Locate the cell with the specified text and output its [x, y] center coordinate. 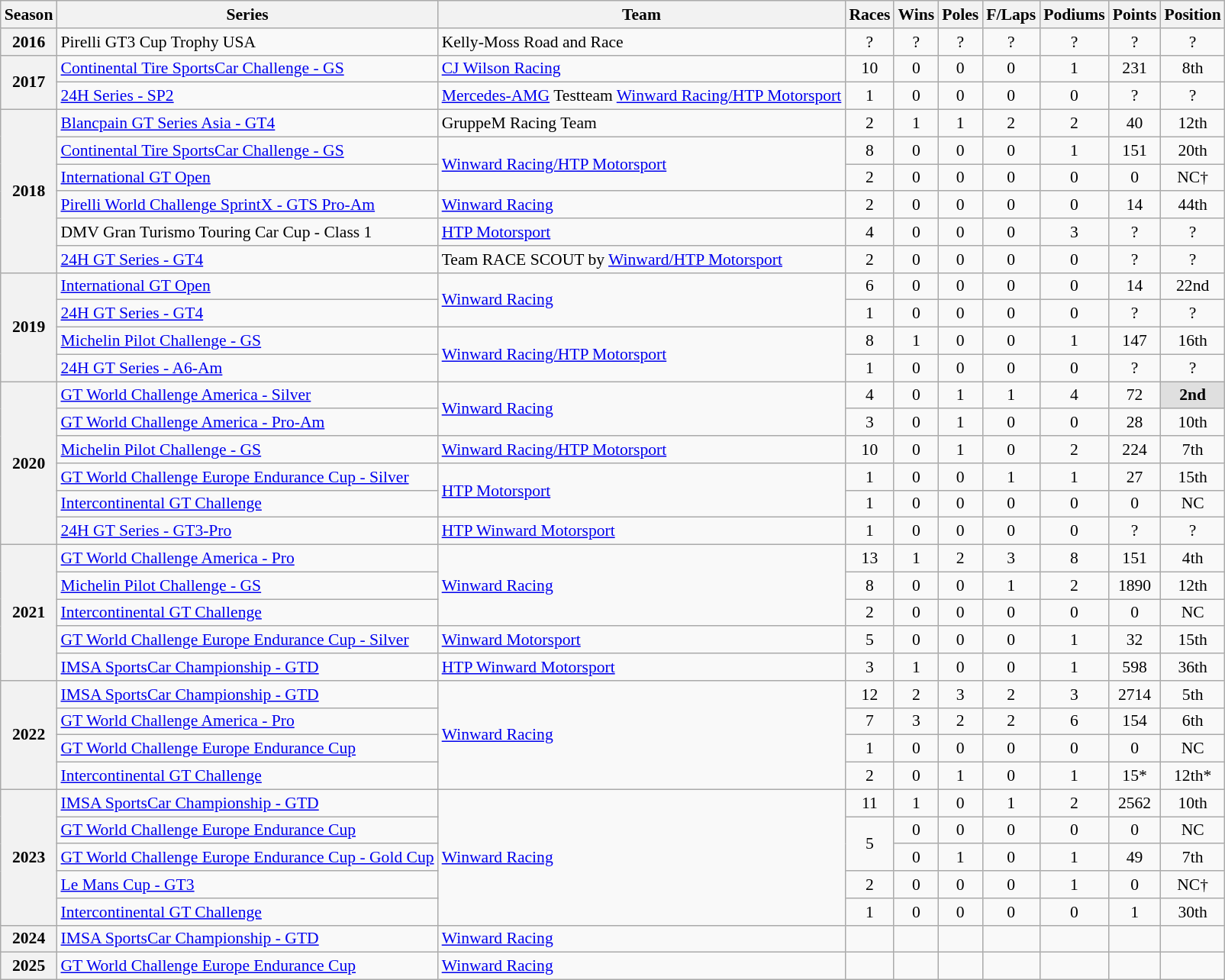
GT World Challenge America - Pro-Am [247, 423]
2024 [29, 939]
11 [869, 803]
72 [1135, 395]
CJ Wilson Racing [642, 69]
2022 [29, 735]
598 [1135, 667]
30th [1192, 912]
Races [869, 15]
27 [1135, 477]
2016 [29, 42]
Pirelli GT3 Cup Trophy USA [247, 42]
2018 [29, 192]
4th [1192, 559]
Kelly-Moss Road and Race [642, 42]
22nd [1192, 286]
2025 [29, 966]
2017 [29, 82]
24H GT Series - GT3-Pro [247, 531]
Position [1192, 15]
24H Series - SP2 [247, 96]
12th* [1192, 776]
Series [247, 15]
Team [642, 15]
2562 [1135, 803]
Poles [960, 15]
Pirelli World Challenge SprintX - GTS Pro-Am [247, 205]
DMV Gran Turismo Touring Car Cup - Class 1 [247, 232]
GT World Challenge America - Silver [247, 395]
Mercedes-AMG Testteam Winward Racing/HTP Motorsport [642, 96]
2019 [29, 327]
Blancpain GT Series Asia - GT4 [247, 124]
20th [1192, 150]
Team RACE SCOUT by Winward/HTP Motorsport [642, 260]
Wins [916, 15]
8th [1192, 69]
2nd [1192, 395]
GruppeM Racing Team [642, 124]
13 [869, 559]
Le Mans Cup - GT3 [247, 885]
6th [1192, 721]
Winward Motorsport [642, 640]
2020 [29, 463]
7 [869, 721]
44th [1192, 205]
224 [1135, 450]
40 [1135, 124]
1890 [1135, 585]
2714 [1135, 695]
Season [29, 15]
36th [1192, 667]
5th [1192, 695]
231 [1135, 69]
F/Laps [1011, 15]
28 [1135, 423]
2021 [29, 613]
32 [1135, 640]
GT World Challenge Europe Endurance Cup - Gold Cup [247, 858]
147 [1135, 341]
Points [1135, 15]
2023 [29, 857]
24H GT Series - A6-Am [247, 368]
154 [1135, 721]
12 [869, 695]
Podiums [1075, 15]
15* [1135, 776]
49 [1135, 858]
16th [1192, 341]
